Output the [X, Y] coordinate of the center of the cell containing the given text.  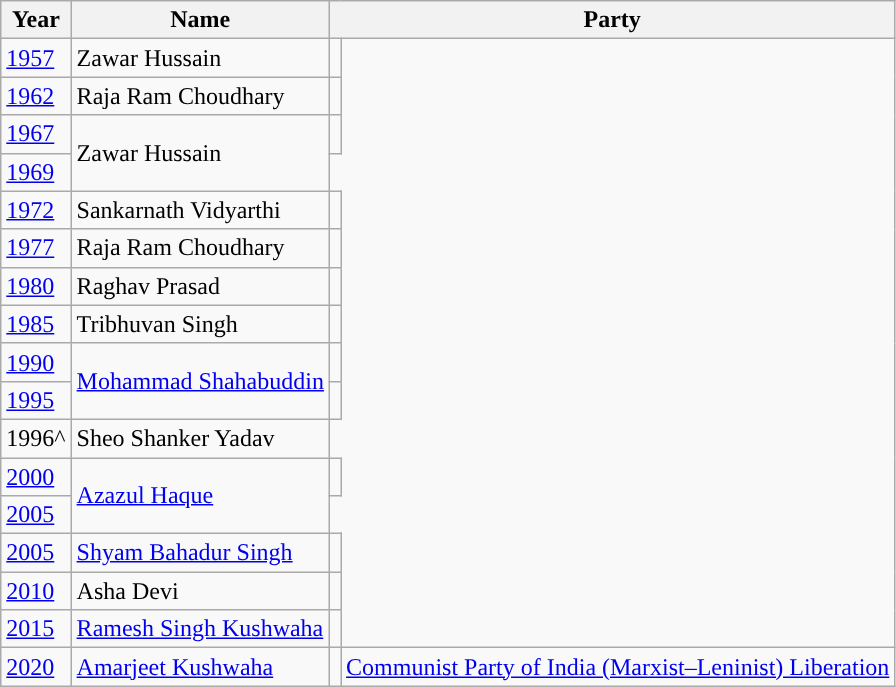
Sheo Shanker Yadav [200, 438]
1995 [36, 400]
1962 [36, 96]
1972 [36, 210]
1969 [36, 172]
Ramesh Singh Kushwaha [200, 629]
Azazul Haque [200, 496]
Name [200, 20]
2020 [36, 667]
1977 [36, 248]
Asha Devi [200, 591]
1957 [36, 58]
Year [36, 20]
Raghav Prasad [200, 286]
1980 [36, 286]
Tribhuvan Singh [200, 324]
Mohammad Shahabuddin [200, 381]
Sankarnath Vidyarthi [200, 210]
Shyam Bahadur Singh [200, 553]
Party [612, 20]
Amarjeet Kushwaha [200, 667]
1996^ [36, 438]
Communist Party of India (Marxist–Leninist) Liberation [618, 667]
1985 [36, 324]
1967 [36, 134]
2000 [36, 477]
2015 [36, 629]
2010 [36, 591]
1990 [36, 362]
